Scan for the cell matching the given text and deliver its (x, y) coordinate at center. 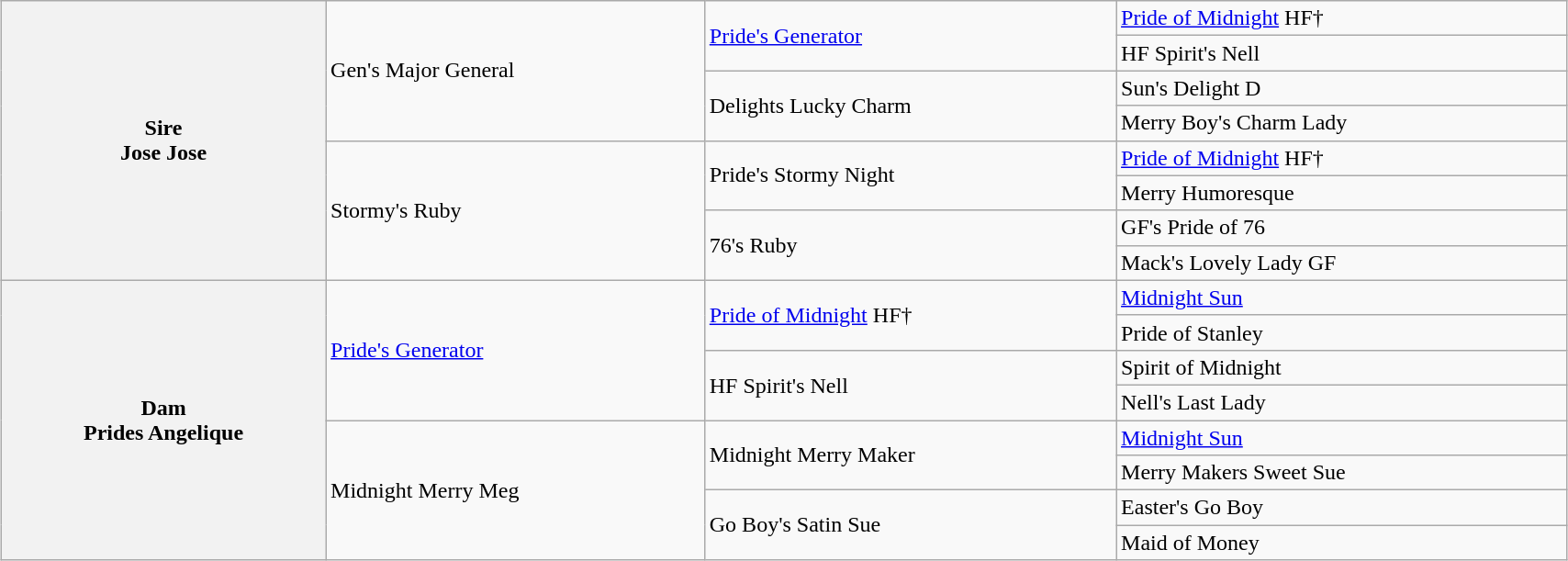
Merry Humoresque (1342, 193)
Nell's Last Lady (1342, 402)
DamPrides Angelique (163, 420)
Midnight Merry Meg (516, 490)
Pride of Stanley (1342, 332)
SireJose Jose (163, 140)
Midnight Merry Maker (910, 455)
76's Ruby (910, 245)
Stormy's Ruby (516, 210)
Delights Lucky Charm (910, 106)
Gen's Major General (516, 71)
Sun's Delight D (1342, 88)
Maid of Money (1342, 543)
Spirit of Midnight (1342, 367)
Merry Boy's Charm Lady (1342, 123)
Mack's Lovely Lady GF (1342, 263)
GF's Pride of 76 (1342, 228)
Easter's Go Boy (1342, 508)
Go Boy's Satin Sue (910, 525)
Pride's Stormy Night (910, 175)
Merry Makers Sweet Sue (1342, 473)
